Capture the cell that displays the provided text and extract its [x, y] central coordinate. 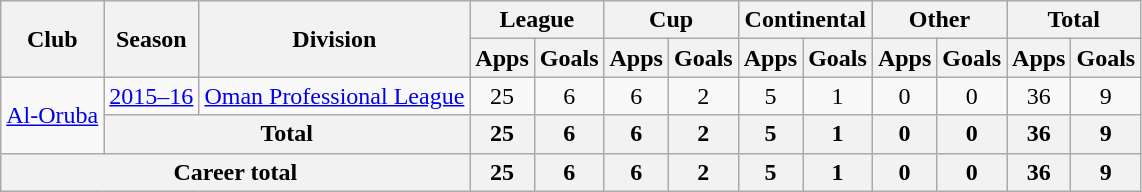
Continental [805, 20]
Other [939, 20]
Career total [236, 172]
Cup [671, 20]
Al-Oruba [52, 115]
Club [52, 39]
League [537, 20]
Division [334, 39]
Season [152, 39]
2015–16 [152, 96]
Oman Professional League [334, 96]
